Identify which cell holds the provided text, then report its (X, Y) central coordinate. 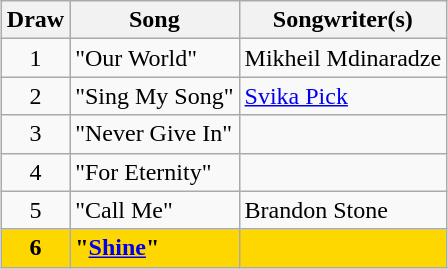
6 (35, 248)
"Never Give In" (154, 134)
3 (35, 134)
"Sing My Song" (154, 96)
5 (35, 210)
Song (154, 20)
Brandon Stone (343, 210)
"Our World" (154, 58)
4 (35, 172)
"Call Me" (154, 210)
Mikheil Mdinaradze (343, 58)
"For Eternity" (154, 172)
2 (35, 96)
"Shine" (154, 248)
Draw (35, 20)
Songwriter(s) (343, 20)
1 (35, 58)
Svika Pick (343, 96)
